Return [x, y] of the center of cell containing provided text 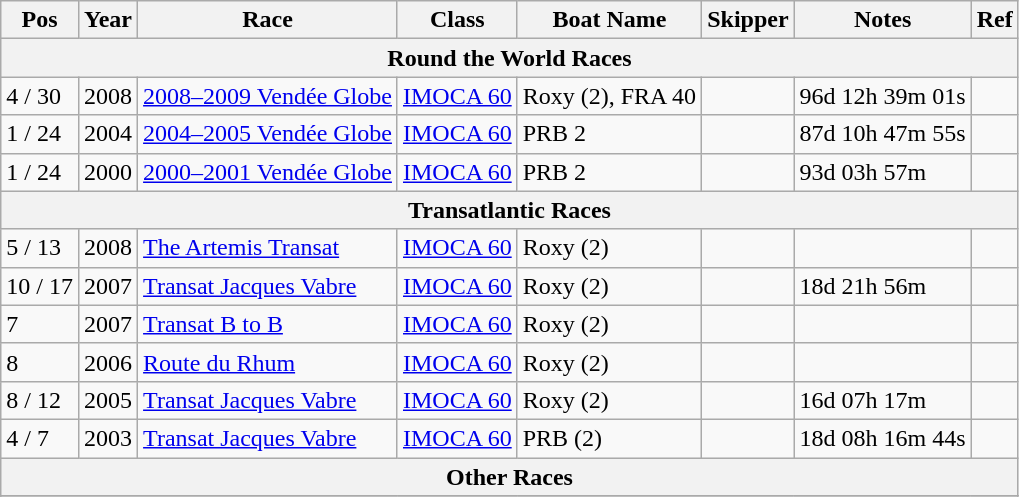
93d 03h 57m [882, 172]
Other Races [510, 477]
2000–2001 Vendée Globe [268, 172]
Round the World Races [510, 58]
8 / 12 [40, 400]
2005 [108, 400]
Boat Name [609, 20]
2000 [108, 172]
Roxy (2), FRA 40 [609, 96]
Class [457, 20]
5 / 13 [40, 248]
The Artemis Transat [268, 248]
2004 [108, 134]
2003 [108, 438]
Race [268, 20]
4 / 7 [40, 438]
18d 08h 16m 44s [882, 438]
2006 [108, 362]
2004–2005 Vendée Globe [268, 134]
4 / 30 [40, 96]
Transatlantic Races [510, 210]
Transat B to B [268, 324]
87d 10h 47m 55s [882, 134]
16d 07h 17m [882, 400]
96d 12h 39m 01s [882, 96]
Skipper [748, 20]
10 / 17 [40, 286]
2008–2009 Vendée Globe [268, 96]
18d 21h 56m [882, 286]
Ref [994, 20]
Route du Rhum [268, 362]
Pos [40, 20]
Year [108, 20]
PRB (2) [609, 438]
8 [40, 362]
Notes [882, 20]
7 [40, 324]
